From the cell containing the given text, extract its center point as (x, y) coordinate. 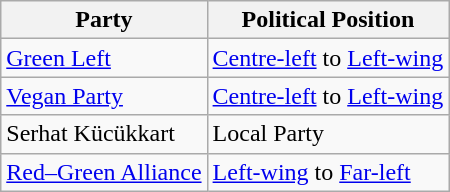
Political Position (328, 20)
Red–Green Alliance (104, 172)
Local Party (328, 134)
Left-wing to Far-left (328, 172)
Party (104, 20)
Green Left (104, 58)
Serhat Kücükkart (104, 134)
Vegan Party (104, 96)
